Return the [x, y] coordinate for the center point of the cell that contains the specified text.  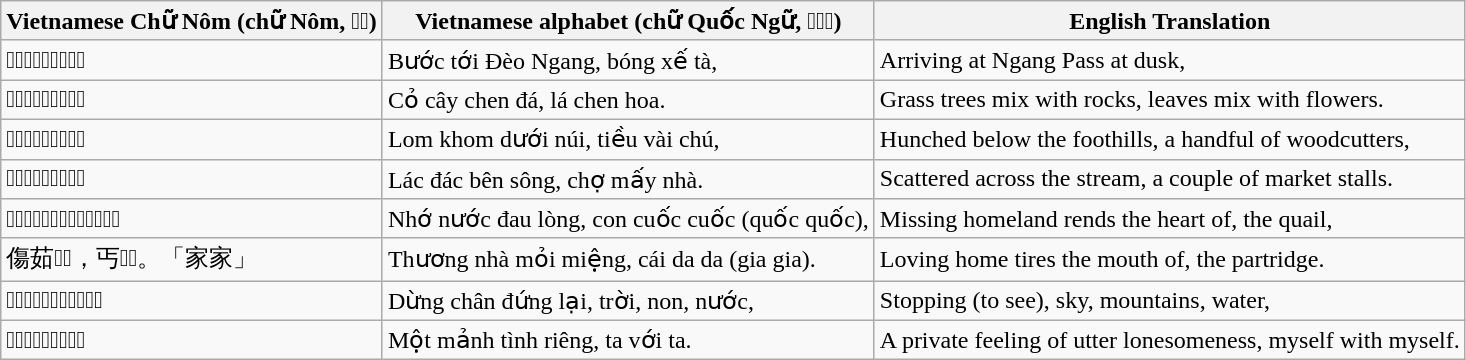
Cỏ cây chen đá, lá chen hoa. [628, 100]
Dừng chân đứng lại, trời, non, nước, [628, 301]
Lom khom dưới núi, tiều vài chú, [628, 139]
Nhớ nước đau lòng, con cuốc cuốc (quốc quốc), [628, 219]
Vietnamese alphabet (chữ Quốc Ngữ, 𡨸國語) [628, 21]
Missing homeland rends the heart of, the quail, [1170, 219]
Bước tới Đèo Ngang, bóng xế tà, [628, 60]
𥋷渡邊𪷹，𢄂𫣿茹。 [192, 179]
𨀈𬧐𡸇卬，𩃳㫼斜， [192, 60]
Một mảnh tình riêng, ta với ta. [628, 340]
Loving home tires the mouth of, the partridge. [1170, 260]
𦹯𣘃𢷆𥒥，蘿𢷆花。 [192, 100]
Scattered across the stream, a couple of market stalls. [1170, 179]
A private feeling of utter lonesomeness, myself with myself. [1170, 340]
Lác đác bên sông, chợ mấy nhà. [628, 179]
𦡶𤺰𠁑𡶀，樵𠄧注， [192, 139]
𨄻蹎𨅸𫣚，𡗶，𡽫，渃， [192, 301]
Thương nhà mỏi miệng, cái da da (gia gia). [628, 260]
傷茹𢵹𠰘，丐𬷬𬷬。「家家」 [192, 260]
𠬠𥕊情𥢅，些貝些。 [192, 340]
Arriving at Ngang Pass at dusk, [1170, 60]
Grass trees mix with rocks, leaves mix with flowers. [1170, 100]
Vietnamese Chữ Nôm (chữ Nôm, 𡨸喃) [192, 21]
English Translation [1170, 21]
𪡑渃𤴬𢚸，𡥵𫛐𫛐，「國國」 [192, 219]
Hunched below the foothills, a handful of woodcutters, [1170, 139]
Stopping (to see), sky, mountains, water, [1170, 301]
